Extract the [X, Y] coordinate from the center of the cell holding the provided text.  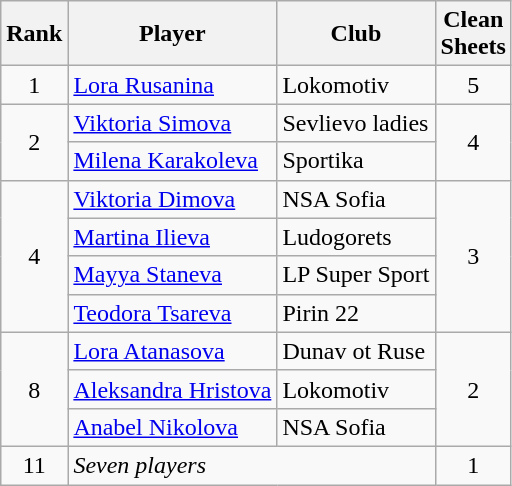
Rank [34, 34]
Viktoria Dimova [172, 199]
3 [473, 256]
Club [356, 34]
LP Super Sport [356, 275]
Sportika [356, 161]
Milena Karakoleva [172, 161]
Mayya Staneva [172, 275]
Teodora Tsareva [172, 313]
11 [34, 465]
Anabel Nikolova [172, 427]
CleanSheets [473, 34]
Viktoria Simova [172, 123]
Aleksandra Hristova [172, 389]
Lora Rusanina [172, 85]
Lora Atanasova [172, 351]
Seven players [252, 465]
Player [172, 34]
Dunav ot Ruse [356, 351]
Martina Ilieva [172, 237]
8 [34, 389]
Sevlievo ladies [356, 123]
Pirin 22 [356, 313]
Ludogorets [356, 237]
5 [473, 85]
